Scan for the cell matching the given text and deliver its (x, y) coordinate at center. 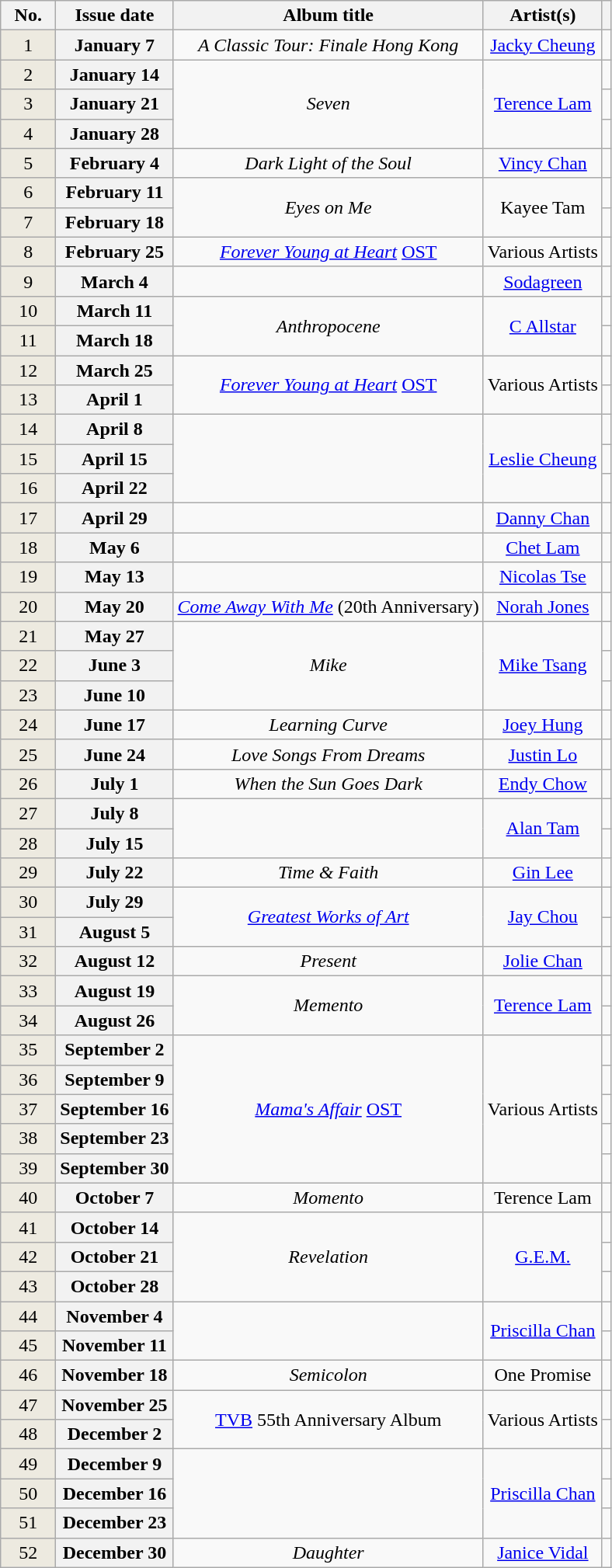
July 29 (115, 902)
Jay Chou (542, 917)
2 (28, 75)
September 30 (115, 1168)
July 22 (115, 873)
Seven (328, 104)
45 (28, 1346)
Nicolas Tse (542, 577)
August 26 (115, 1020)
48 (28, 1434)
December 30 (115, 1552)
April 22 (115, 488)
4 (28, 134)
6 (28, 193)
July 1 (115, 784)
May 27 (115, 636)
March 4 (115, 281)
Time & Faith (328, 873)
April 29 (115, 518)
Greatest Works of Art (328, 917)
September 9 (115, 1080)
January 7 (115, 45)
12 (28, 370)
7 (28, 222)
C Allstar (542, 325)
Gin Lee (542, 873)
Learning Curve (328, 725)
April 8 (115, 429)
August 19 (115, 991)
May 6 (115, 548)
October 28 (115, 1286)
G.E.M. (542, 1257)
Dark Light of the Soul (328, 163)
A Classic Tour: Finale Hong Kong (328, 45)
Memento (328, 1006)
When the Sun Goes Dark (328, 784)
Momento (328, 1198)
11 (28, 340)
43 (28, 1286)
51 (28, 1523)
32 (28, 961)
December 23 (115, 1523)
34 (28, 1020)
16 (28, 488)
December 9 (115, 1464)
42 (28, 1257)
Norah Jones (542, 607)
September 2 (115, 1050)
21 (28, 636)
Anthropocene (328, 325)
33 (28, 991)
Mike (328, 666)
Come Away With Me (20th Anniversary) (328, 607)
17 (28, 518)
Kayee Tam (542, 207)
No. (28, 16)
20 (28, 607)
Leslie Cheung (542, 459)
February 25 (115, 252)
June 3 (115, 666)
46 (28, 1375)
31 (28, 932)
March 25 (115, 370)
July 8 (115, 813)
Album title (328, 16)
Artist(s) (542, 16)
Danny Chan (542, 518)
Mama's Affair OST (328, 1109)
March 11 (115, 311)
29 (28, 873)
40 (28, 1198)
Semicolon (328, 1375)
August 5 (115, 932)
April 15 (115, 459)
June 17 (115, 725)
22 (28, 666)
November 11 (115, 1346)
Sodagreen (542, 281)
April 1 (115, 400)
15 (28, 459)
Alan Tam (542, 828)
Jolie Chan (542, 961)
49 (28, 1464)
June 24 (115, 754)
13 (28, 400)
Jacky Cheung (542, 45)
January 21 (115, 104)
September 16 (115, 1109)
25 (28, 754)
February 4 (115, 163)
9 (28, 281)
37 (28, 1109)
Love Songs From Dreams (328, 754)
44 (28, 1316)
October 7 (115, 1198)
February 11 (115, 193)
27 (28, 813)
8 (28, 252)
52 (28, 1552)
January 28 (115, 134)
35 (28, 1050)
Daughter (328, 1552)
Issue date (115, 16)
Present (328, 961)
3 (28, 104)
30 (28, 902)
28 (28, 843)
14 (28, 429)
Justin Lo (542, 754)
One Promise (542, 1375)
39 (28, 1168)
June 10 (115, 695)
19 (28, 577)
November 4 (115, 1316)
1 (28, 45)
5 (28, 163)
26 (28, 784)
47 (28, 1405)
May 13 (115, 577)
February 18 (115, 222)
September 23 (115, 1139)
January 14 (115, 75)
Eyes on Me (328, 207)
August 12 (115, 961)
Vincy Chan (542, 163)
Janice Vidal (542, 1552)
Endy Chow (542, 784)
May 20 (115, 607)
Chet Lam (542, 548)
December 2 (115, 1434)
November 18 (115, 1375)
23 (28, 695)
October 14 (115, 1227)
July 15 (115, 843)
October 21 (115, 1257)
18 (28, 548)
38 (28, 1139)
50 (28, 1493)
Joey Hung (542, 725)
Mike Tsang (542, 666)
March 18 (115, 340)
24 (28, 725)
Revelation (328, 1257)
41 (28, 1227)
36 (28, 1080)
TVB 55th Anniversary Album (328, 1420)
November 25 (115, 1405)
December 16 (115, 1493)
10 (28, 311)
